Provide the [X, Y] coordinate of the cell's center where the given text is located.  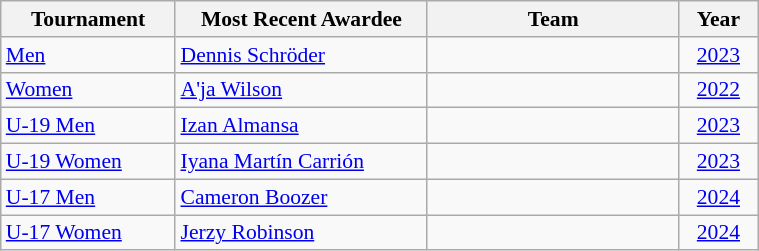
A'ja Wilson [301, 90]
U-17 Men [88, 197]
U-19 Women [88, 162]
Izan Almansa [301, 126]
Tournament [88, 19]
U-17 Women [88, 233]
Dennis Schröder [301, 55]
Most Recent Awardee [301, 19]
Cameron Boozer [301, 197]
U-19 Men [88, 126]
Year [718, 19]
Iyana Martín Carrión [301, 162]
2022 [718, 90]
Jerzy Robinson [301, 233]
Women [88, 90]
Men [88, 55]
Team [553, 19]
